Extract the [x, y] coordinate from the center of the cell holding the provided text.  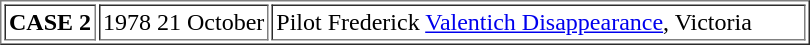
CASE 2 [50, 22]
1978 21 October [184, 22]
Pilot Frederick Valentich Disappearance, Victoria [539, 22]
